Scan for the cell matching the given text and deliver its (x, y) coordinate at center. 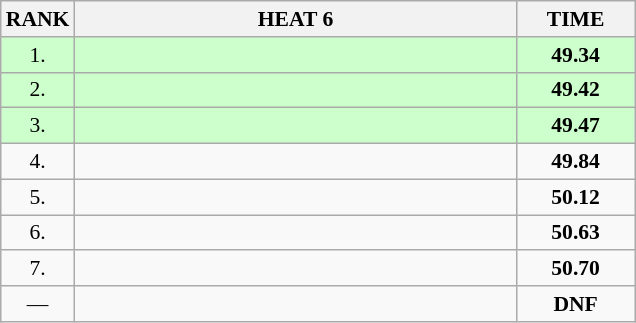
DNF (576, 304)
1. (38, 55)
50.70 (576, 269)
4. (38, 162)
49.47 (576, 126)
50.12 (576, 197)
2. (38, 90)
3. (38, 126)
HEAT 6 (295, 19)
7. (38, 269)
5. (38, 197)
49.34 (576, 55)
49.42 (576, 90)
TIME (576, 19)
— (38, 304)
50.63 (576, 233)
6. (38, 233)
RANK (38, 19)
49.84 (576, 162)
